From the cell containing the given text, extract its center point as (X, Y) coordinate. 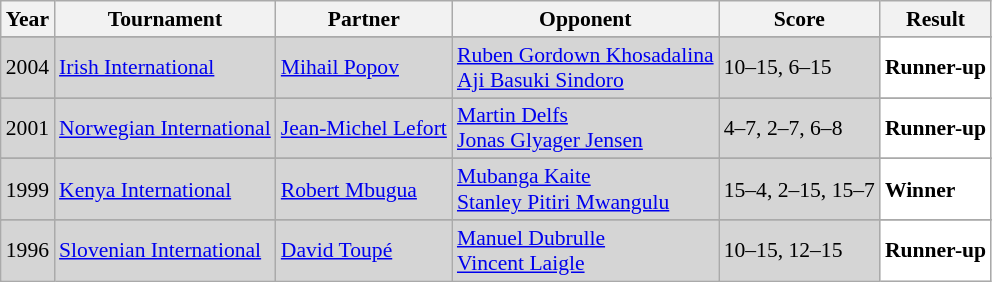
Irish International (165, 68)
Opponent (586, 19)
Slovenian International (165, 250)
Mihail Popov (364, 68)
Mubanga Kaite Stanley Pitiri Mwangulu (586, 190)
Manuel Dubrulle Vincent Laigle (586, 250)
Jean-Michel Lefort (364, 128)
Norwegian International (165, 128)
Score (800, 19)
Tournament (165, 19)
Partner (364, 19)
Ruben Gordown Khosadalina Aji Basuki Sindoro (586, 68)
2001 (28, 128)
Martin Delfs Jonas Glyager Jensen (586, 128)
David Toupé (364, 250)
Winner (936, 190)
1996 (28, 250)
10–15, 6–15 (800, 68)
4–7, 2–7, 6–8 (800, 128)
Year (28, 19)
10–15, 12–15 (800, 250)
Kenya International (165, 190)
Robert Mbugua (364, 190)
Result (936, 19)
15–4, 2–15, 15–7 (800, 190)
1999 (28, 190)
2004 (28, 68)
